Output the [x, y] coordinate of the center of the cell containing the given text.  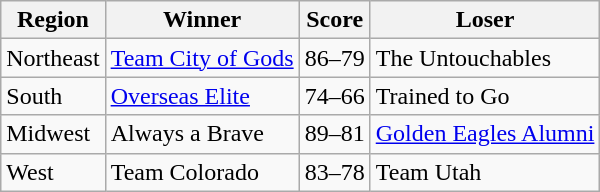
Golden Eagles Alumni [485, 134]
89–81 [334, 134]
The Untouchables [485, 58]
Midwest [53, 134]
Always a Brave [202, 134]
83–78 [334, 172]
Team City of Gods [202, 58]
Winner [202, 20]
Loser [485, 20]
74–66 [334, 96]
Region [53, 20]
West [53, 172]
Northeast [53, 58]
Trained to Go [485, 96]
Overseas Elite [202, 96]
86–79 [334, 58]
Score [334, 20]
Team Utah [485, 172]
South [53, 96]
Team Colorado [202, 172]
